Search for the cell housing the specified text and yield its [x, y] center coordinate. 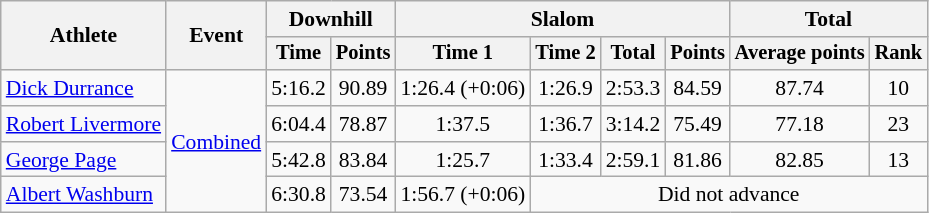
Time 1 [462, 54]
Robert Livermore [84, 124]
3:14.2 [634, 124]
Event [216, 36]
77.18 [800, 124]
Average points [800, 54]
Albert Washburn [84, 195]
23 [899, 124]
82.85 [800, 160]
87.74 [800, 88]
73.54 [363, 195]
5:16.2 [298, 88]
Did not advance [728, 195]
1:26.9 [565, 88]
6:04.4 [298, 124]
78.87 [363, 124]
75.49 [697, 124]
Combined [216, 141]
Time [298, 54]
84.59 [697, 88]
Dick Durrance [84, 88]
2:53.3 [634, 88]
5:42.8 [298, 160]
Athlete [84, 36]
Downhill [330, 19]
Time 2 [565, 54]
13 [899, 160]
2:59.1 [634, 160]
10 [899, 88]
83.84 [363, 160]
George Page [84, 160]
1:37.5 [462, 124]
Slalom [562, 19]
1:26.4 (+0:06) [462, 88]
90.89 [363, 88]
Rank [899, 54]
1:25.7 [462, 160]
1:33.4 [565, 160]
1:36.7 [565, 124]
81.86 [697, 160]
1:56.7 (+0:06) [462, 195]
6:30.8 [298, 195]
